Extract the (x, y) coordinate from the center of the cell holding the provided text.  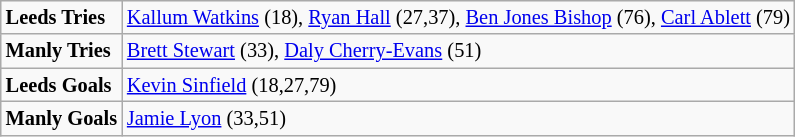
Leeds Tries (62, 17)
Jamie Lyon (33,51) (458, 118)
Manly Goals (62, 118)
Leeds Goals (62, 85)
Brett Stewart (33), Daly Cherry-Evans (51) (458, 51)
Kallum Watkins (18), Ryan Hall (27,37), Ben Jones Bishop (76), Carl Ablett (79) (458, 17)
Manly Tries (62, 51)
Kevin Sinfield (18,27,79) (458, 85)
